From the cell containing the given text, extract its center point as [X, Y] coordinate. 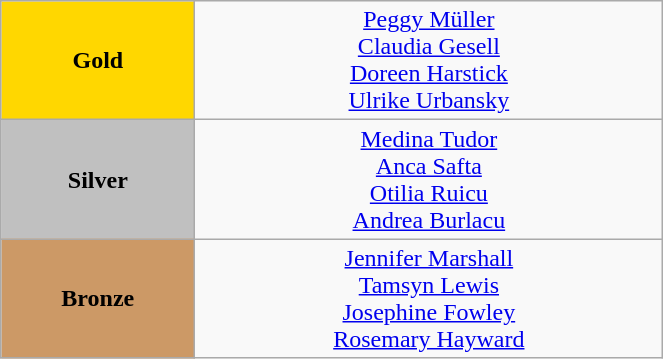
Silver [98, 180]
Peggy MüllerClaudia GesellDoreen HarstickUlrike Urbansky [429, 60]
Medina TudorAnca SaftaOtilia RuicuAndrea Burlacu [429, 180]
Bronze [98, 298]
Gold [98, 60]
Jennifer MarshallTamsyn LewisJosephine FowleyRosemary Hayward [429, 298]
